From the cell containing the given text, extract its center point as (X, Y) coordinate. 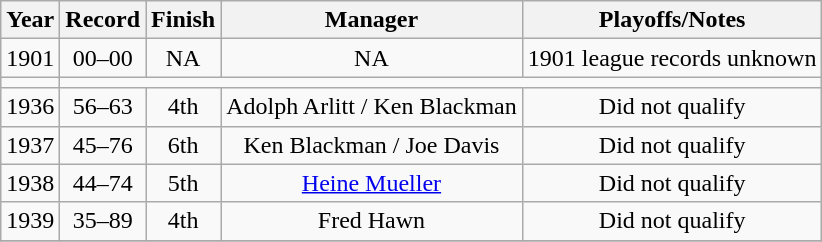
6th (184, 145)
Finish (184, 20)
35–89 (103, 221)
Heine Mueller (372, 183)
56–63 (103, 107)
Playoffs/Notes (672, 20)
00–00 (103, 58)
5th (184, 183)
1901 (30, 58)
Fred Hawn (372, 221)
1937 (30, 145)
1938 (30, 183)
Adolph Arlitt / Ken Blackman (372, 107)
1901 league records unknown (672, 58)
1939 (30, 221)
Manager (372, 20)
Year (30, 20)
1936 (30, 107)
45–76 (103, 145)
44–74 (103, 183)
Record (103, 20)
Ken Blackman / Joe Davis (372, 145)
